Detect which cell encompasses the target text, then output its (x, y) center coordinate. 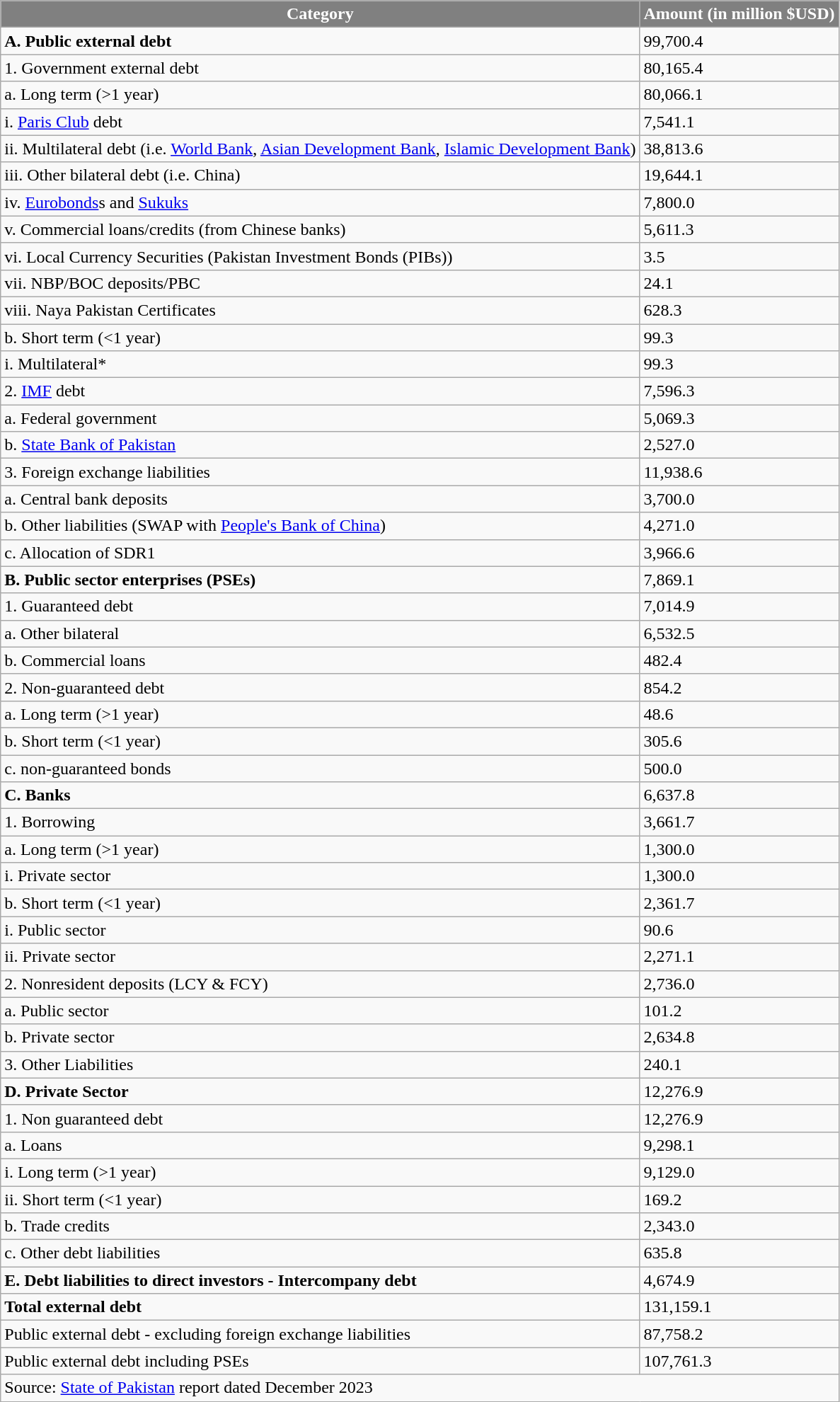
1. Government external debt (320, 68)
E. Debt liabilities to direct investors - Intercompany debt (320, 1280)
3,661.7 (739, 822)
305.6 (739, 741)
a. Other bilateral (320, 633)
2,736.0 (739, 984)
7,800.0 (739, 202)
2,527.0 (739, 445)
11,938.6 (739, 472)
a. Loans (320, 1145)
c. non-guaranteed bonds (320, 768)
131,159.1 (739, 1307)
vii. NBP/BOC deposits/PBC (320, 283)
635.8 (739, 1253)
b. Other liabilities (SWAP with People's Bank of China) (320, 526)
Public external debt including PSEs (320, 1361)
169.2 (739, 1200)
7,596.3 (739, 391)
c. Other debt liabilities (320, 1253)
6,532.5 (739, 633)
Category (320, 14)
2,361.7 (739, 903)
iv. Eurobondss and Sukuks (320, 202)
a. Central bank deposits (320, 499)
500.0 (739, 768)
v. Commercial loans/credits (from Chinese banks) (320, 229)
a. Federal government (320, 418)
b. Private sector (320, 1038)
24.1 (739, 283)
107,761.3 (739, 1361)
3.5 (739, 256)
a. Public sector (320, 1011)
D. Private Sector (320, 1091)
iii. Other bilateral debt (i.e. China) (320, 176)
5,069.3 (739, 418)
3. Other Liabilities (320, 1064)
3,700.0 (739, 499)
1. Borrowing (320, 822)
b. Trade credits (320, 1226)
ii. Private sector (320, 957)
628.3 (739, 310)
i. Multilateral* (320, 364)
ii. Short term (<1 year) (320, 1200)
C. Banks (320, 795)
2. IMF debt (320, 391)
1. Non guaranteed debt (320, 1118)
4,674.9 (739, 1280)
90.6 (739, 930)
2. Nonresident deposits (LCY & FCY) (320, 984)
2,343.0 (739, 1226)
B. Public sector enterprises (PSEs) (320, 580)
i. Paris Club debt (320, 122)
i. Public sector (320, 930)
7,869.1 (739, 580)
c. Allocation of SDR1 (320, 553)
38,813.6 (739, 149)
482.4 (739, 660)
854.2 (739, 687)
7,541.1 (739, 122)
2,271.1 (739, 957)
5,611.3 (739, 229)
ii. Multilateral debt (i.e. World Bank, Asian Development Bank, Islamic Development Bank) (320, 149)
48.6 (739, 714)
7,014.9 (739, 607)
99,700.4 (739, 41)
9,129.0 (739, 1172)
3,966.6 (739, 553)
Amount (in million $USD) (739, 14)
2,634.8 (739, 1038)
80,165.4 (739, 68)
viii. Naya Pakistan Certificates (320, 310)
i. Private sector (320, 876)
Source: State of Pakistan report dated December 2023 (420, 1388)
19,644.1 (739, 176)
87,758.2 (739, 1334)
b. Commercial loans (320, 660)
101.2 (739, 1011)
80,066.1 (739, 95)
6,637.8 (739, 795)
3. Foreign exchange liabilities (320, 472)
i. Long term (>1 year) (320, 1172)
240.1 (739, 1064)
vi. Local Currency Securities (Pakistan Investment Bonds (PIBs)) (320, 256)
A. Public external debt (320, 41)
Public external debt - excluding foreign exchange liabilities (320, 1334)
1. Guaranteed debt (320, 607)
b. State Bank of Pakistan (320, 445)
2. Non-guaranteed debt (320, 687)
Total external debt (320, 1307)
4,271.0 (739, 526)
9,298.1 (739, 1145)
